Capture the cell that displays the provided text and extract its (x, y) central coordinate. 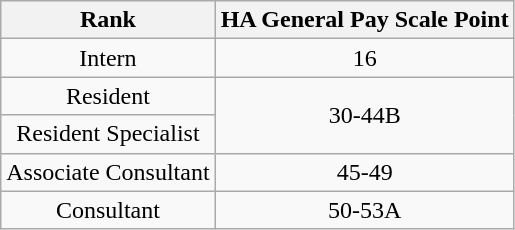
50-53A (364, 210)
Rank (108, 20)
HA General Pay Scale Point (364, 20)
Resident (108, 96)
Consultant (108, 210)
45-49 (364, 172)
Associate Consultant (108, 172)
Resident Specialist (108, 134)
Intern (108, 58)
16 (364, 58)
30-44B (364, 115)
